Determine the (x, y) coordinate at the center of the cell enclosing the given text.  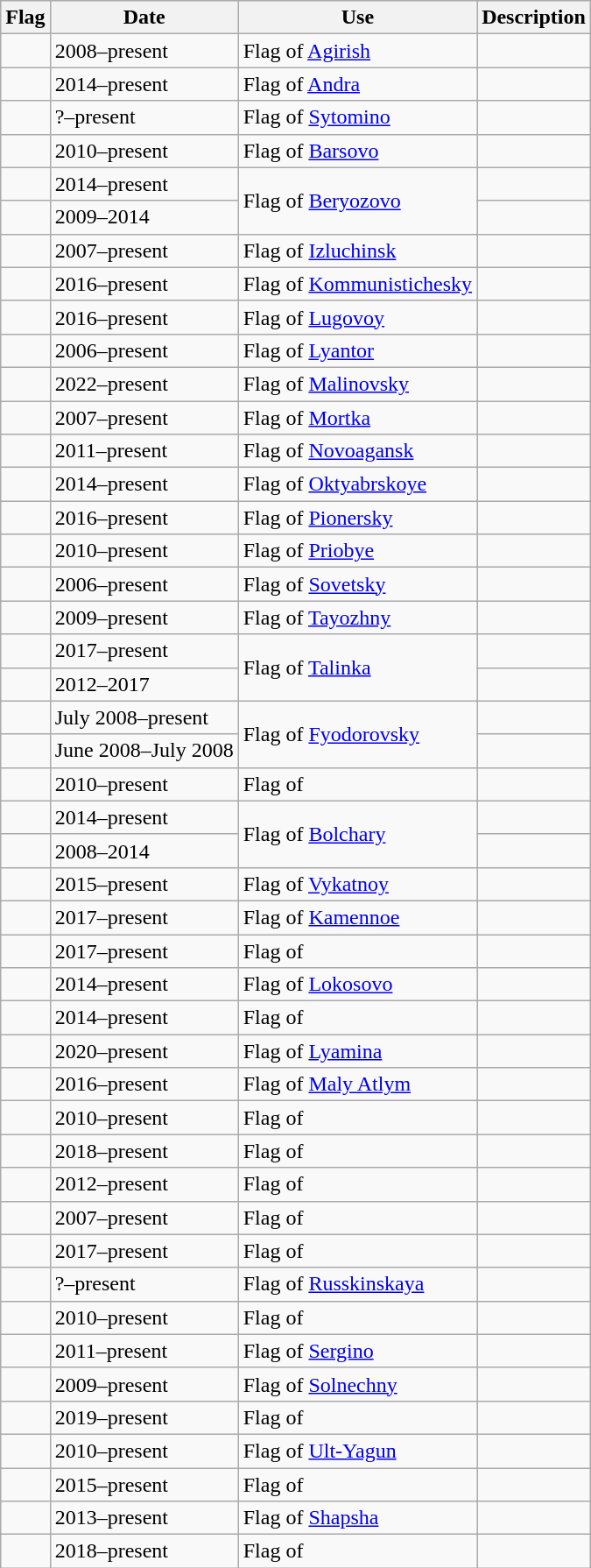
Flag of Mortka (357, 418)
Date (144, 18)
2022–present (144, 384)
Flag of Bolchary (357, 834)
Flag of Priobye (357, 551)
Flag of Sytomino (357, 117)
Flag of Izluchinsk (357, 251)
Flag of Talinka (357, 667)
Flag of Kamennoe (357, 917)
Flag of Kommunistichesky (357, 284)
Flag of Lyamina (357, 1051)
Use (357, 18)
Flag of Andra (357, 84)
Flag of Solnechny (357, 1384)
Flag of Lokosovo (357, 985)
2019–present (144, 1417)
Flag of Sovetsky (357, 584)
July 2008–present (144, 717)
Flag of Russkinskaya (357, 1284)
Flag of Shapsha (357, 1518)
2008–2014 (144, 851)
Flag of Barsovo (357, 151)
Flag of Novoagansk (357, 451)
Flag of Pionersky (357, 518)
Flag of Agirish (357, 51)
Description (534, 18)
2008–present (144, 51)
Flag of Oktyabrskoye (357, 484)
2009–2014 (144, 217)
Flag of Vykatnoy (357, 884)
Flag of Lyantor (357, 350)
2013–present (144, 1518)
June 2008–July 2008 (144, 751)
2020–present (144, 1051)
Flag of Tayozhny (357, 618)
Flag of Fyodorovsky (357, 734)
Flag of Lugovoy (357, 317)
Flag of Malinovsky (357, 384)
Flag (25, 18)
Flag of Maly Atlym (357, 1084)
Flag of Sergino (357, 1351)
Flag of Ult-Yagun (357, 1451)
2012–2017 (144, 684)
2012–present (144, 1184)
Flag of Beryozovo (357, 201)
